Find where the given text appears and provide that cell's center as (x, y) coordinate. 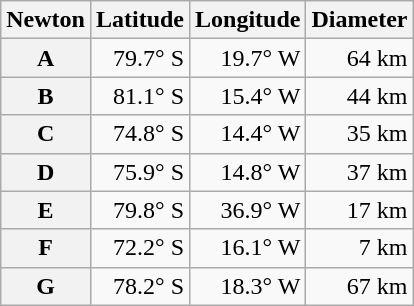
B (46, 96)
E (46, 210)
18.3° W (248, 286)
78.2° S (140, 286)
17 km (360, 210)
D (46, 172)
72.2° S (140, 248)
36.9° W (248, 210)
A (46, 58)
81.1° S (140, 96)
F (46, 248)
19.7° W (248, 58)
67 km (360, 286)
14.4° W (248, 134)
79.7° S (140, 58)
14.8° W (248, 172)
74.8° S (140, 134)
35 km (360, 134)
C (46, 134)
Newton (46, 20)
64 km (360, 58)
16.1° W (248, 248)
Diameter (360, 20)
79.8° S (140, 210)
G (46, 286)
75.9° S (140, 172)
7 km (360, 248)
Latitude (140, 20)
37 km (360, 172)
Longitude (248, 20)
44 km (360, 96)
15.4° W (248, 96)
